Return the (X, Y) coordinate for the center point of the cell that contains the specified text.  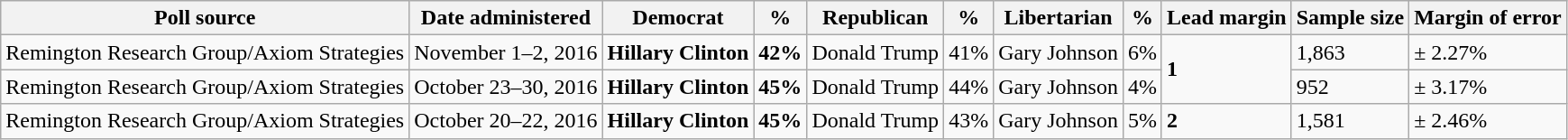
Republican (876, 18)
Date administered (506, 18)
Democrat (678, 18)
Libertarian (1059, 18)
952 (1350, 87)
6% (1142, 52)
41% (968, 52)
± 2.27% (1488, 52)
October 23–30, 2016 (506, 87)
1 (1226, 70)
1,863 (1350, 52)
43% (968, 121)
Poll source (206, 18)
42% (781, 52)
44% (968, 87)
Lead margin (1226, 18)
Sample size (1350, 18)
± 2.46% (1488, 121)
Margin of error (1488, 18)
1,581 (1350, 121)
2 (1226, 121)
5% (1142, 121)
October 20–22, 2016 (506, 121)
4% (1142, 87)
± 3.17% (1488, 87)
November 1–2, 2016 (506, 52)
